Extract the [x, y] coordinate from the center of the cell holding the provided text.  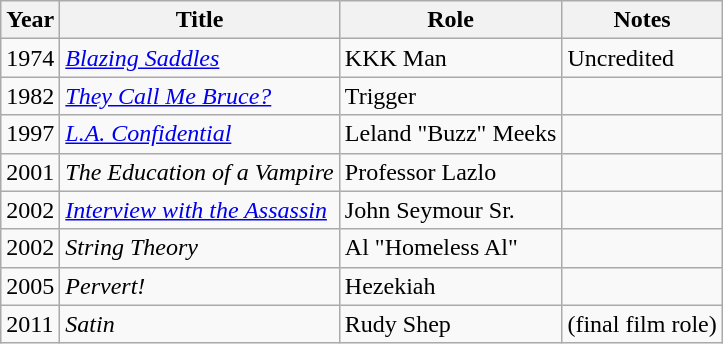
Leland "Buzz" Meeks [450, 134]
Rudy Shep [450, 324]
String Theory [200, 248]
Notes [642, 20]
Year [30, 20]
(final film role) [642, 324]
John Seymour Sr. [450, 210]
1982 [30, 96]
Trigger [450, 96]
Satin [200, 324]
1997 [30, 134]
The Education of a Vampire [200, 172]
1974 [30, 58]
KKK Man [450, 58]
Title [200, 20]
They Call Me Bruce? [200, 96]
Professor Lazlo [450, 172]
Interview with the Assassin [200, 210]
2001 [30, 172]
Hezekiah [450, 286]
Role [450, 20]
2005 [30, 286]
L.A. Confidential [200, 134]
Uncredited [642, 58]
Blazing Saddles [200, 58]
Pervert! [200, 286]
Al "Homeless Al" [450, 248]
2011 [30, 324]
